Identify which cell holds the provided text, then report its [X, Y] central coordinate. 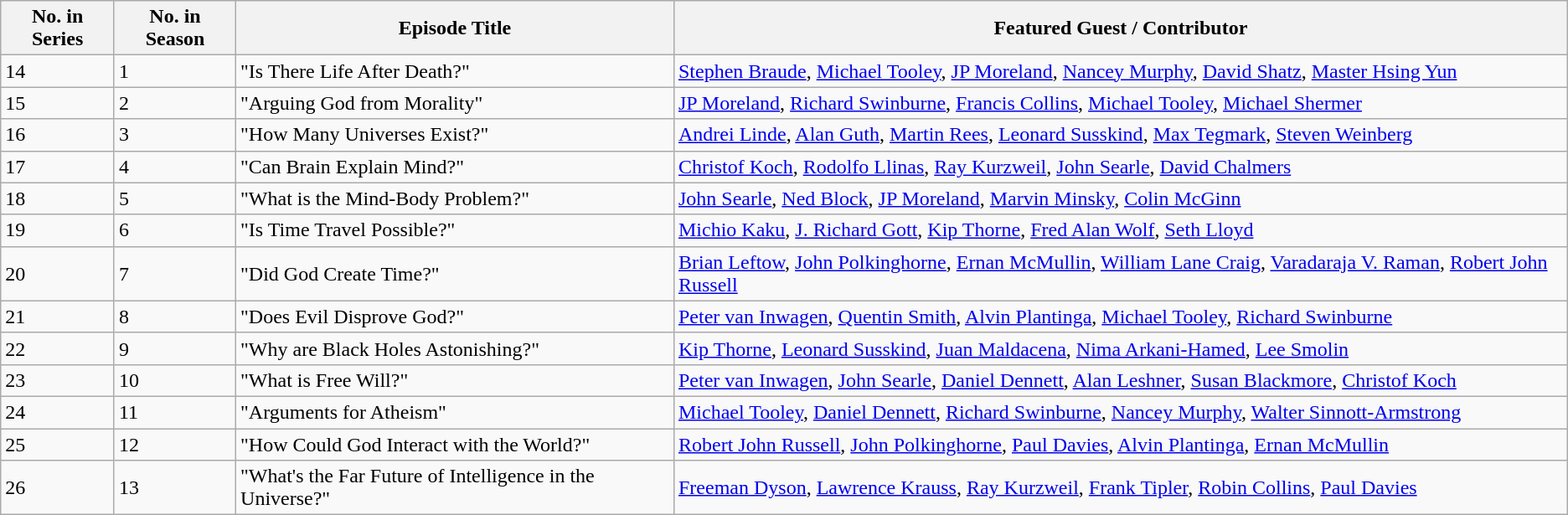
No. in Series [58, 28]
"Arguing God from Morality" [456, 103]
Peter van Inwagen, John Searle, Daniel Dennett, Alan Leshner, Susan Blackmore, Christof Koch [1121, 380]
13 [174, 487]
12 [174, 445]
"Did God Create Time?" [456, 273]
"Is Time Travel Possible?" [456, 230]
Episode Title [456, 28]
Kip Thorne, Leonard Susskind, Juan Maldacena, Nima Arkani-Hamed, Lee Smolin [1121, 348]
20 [58, 273]
8 [174, 317]
22 [58, 348]
Peter van Inwagen, Quentin Smith, Alvin Plantinga, Michael Tooley, Richard Swinburne [1121, 317]
17 [58, 167]
26 [58, 487]
"Is There Life After Death?" [456, 71]
21 [58, 317]
7 [174, 273]
6 [174, 230]
"Why are Black Holes Astonishing?" [456, 348]
9 [174, 348]
4 [174, 167]
5 [174, 198]
Michael Tooley, Daniel Dennett, Richard Swinburne, Nancey Murphy, Walter Sinnott-Armstrong [1121, 412]
25 [58, 445]
1 [174, 71]
Robert John Russell, John Polkinghorne, Paul Davies, Alvin Plantinga, Ernan McMullin [1121, 445]
"Does Evil Disprove God?" [456, 317]
JP Moreland, Richard Swinburne, Francis Collins, Michael Tooley, Michael Shermer [1121, 103]
Freeman Dyson, Lawrence Krauss, Ray Kurzweil, Frank Tipler, Robin Collins, Paul Davies [1121, 487]
19 [58, 230]
3 [174, 135]
Brian Leftow, John Polkinghorne, Ernan McMullin, William Lane Craig, Varadaraja V. Raman, Robert John Russell [1121, 273]
"Can Brain Explain Mind?" [456, 167]
23 [58, 380]
"How Could God Interact with the World?" [456, 445]
"What's the Far Future of Intelligence in the Universe?" [456, 487]
14 [58, 71]
16 [58, 135]
18 [58, 198]
"What is the Mind-Body Problem?" [456, 198]
15 [58, 103]
11 [174, 412]
Andrei Linde, Alan Guth, Martin Rees, Leonard Susskind, Max Tegmark, Steven Weinberg [1121, 135]
"How Many Universes Exist?" [456, 135]
Michio Kaku, J. Richard Gott, Kip Thorne, Fred Alan Wolf, Seth Lloyd [1121, 230]
No. in Season [174, 28]
John Searle, Ned Block, JP Moreland, Marvin Minsky, Colin McGinn [1121, 198]
"Arguments for Atheism" [456, 412]
"What is Free Will?" [456, 380]
Featured Guest / Contributor [1121, 28]
24 [58, 412]
10 [174, 380]
2 [174, 103]
Stephen Braude, Michael Tooley, JP Moreland, Nancey Murphy, David Shatz, Master Hsing Yun [1121, 71]
Christof Koch, Rodolfo Llinas, Ray Kurzweil, John Searle, David Chalmers [1121, 167]
